For the text-containing cell, return its midpoint in [X, Y] coordinate format. 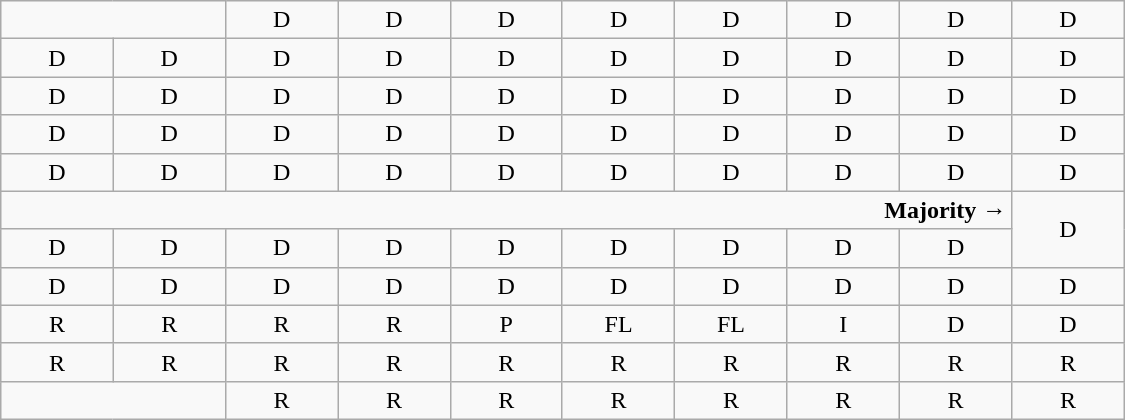
P [506, 324]
Majority → [506, 210]
I [843, 324]
